Identify which cell holds the provided text, then report its (x, y) central coordinate. 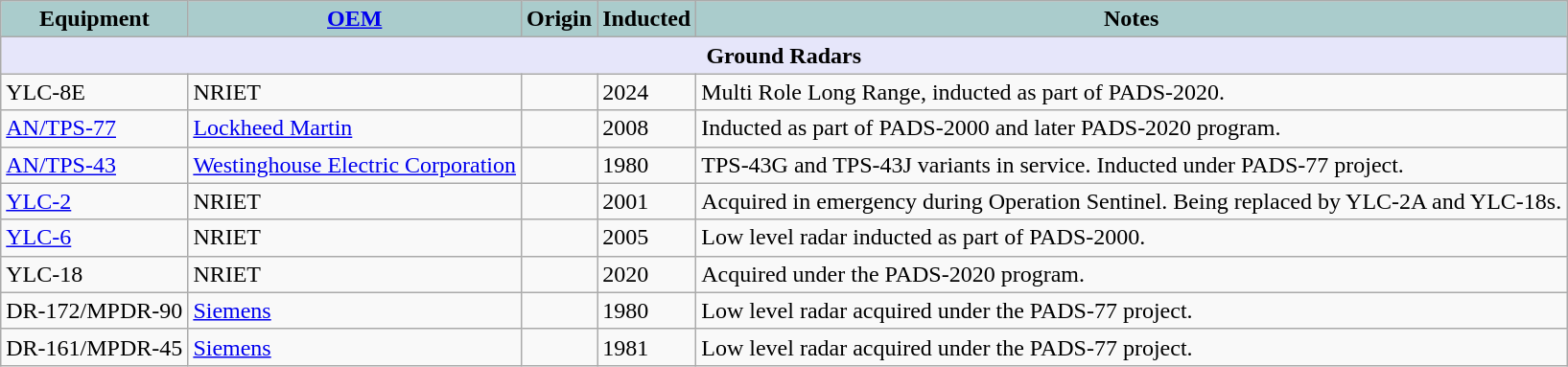
YLC-18 (94, 274)
TPS-43G and TPS-43J variants in service. Inducted under PADS-77 project. (1132, 165)
Notes (1132, 19)
Acquired under the PADS-2020 program. (1132, 274)
Inducted (646, 19)
AN/TPS-43 (94, 165)
AN/TPS-77 (94, 128)
OEM (355, 19)
Lockheed Martin (355, 128)
Acquired in emergency during Operation Sentinel. Being replaced by YLC-2A and YLC-18s. (1132, 201)
Equipment (94, 19)
2005 (646, 238)
YLC-6 (94, 238)
1981 (646, 347)
2001 (646, 201)
2020 (646, 274)
Low level radar inducted as part of PADS-2000. (1132, 238)
YLC-2 (94, 201)
Multi Role Long Range, inducted as part of PADS-2020. (1132, 92)
Inducted as part of PADS-2000 and later PADS-2020 program. (1132, 128)
2024 (646, 92)
DR-161/MPDR-45 (94, 347)
DR-172/MPDR-90 (94, 310)
Origin (560, 19)
Ground Radars (784, 56)
YLC-8E (94, 92)
2008 (646, 128)
Westinghouse Electric Corporation (355, 165)
